Find where the given text appears and provide that cell's center as [X, Y] coordinate. 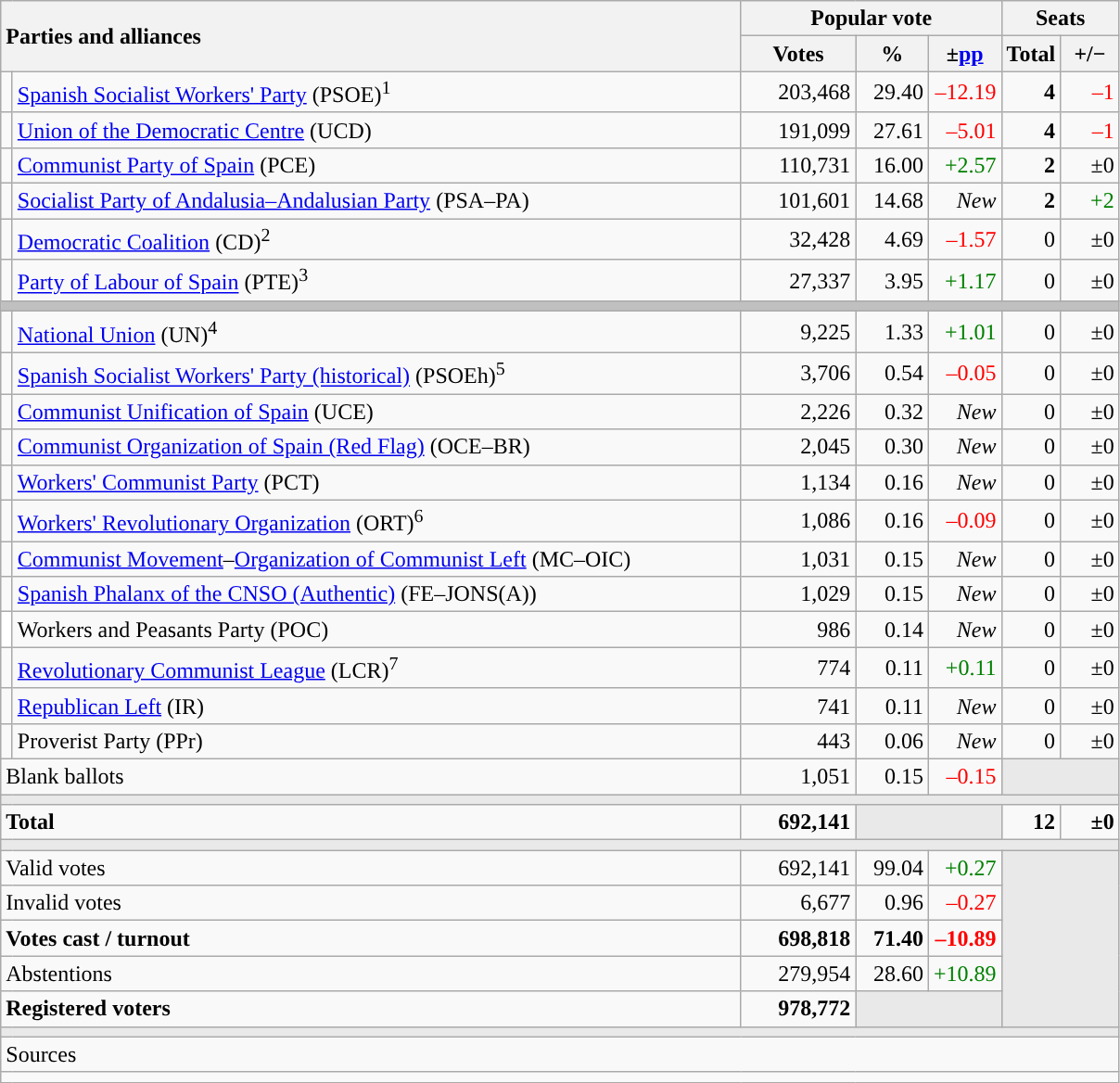
0.30 [892, 447]
±pp [964, 54]
+10.89 [964, 974]
Communist Organization of Spain (Red Flag) (OCE–BR) [376, 447]
+1.01 [964, 332]
–5.01 [964, 130]
0.96 [892, 903]
Socialist Party of Andalusia–Andalusian Party (PSA–PA) [376, 201]
1,086 [798, 521]
0.32 [892, 412]
986 [798, 630]
Blank ballots [371, 777]
Communist Party of Spain (PCE) [376, 165]
+0.27 [964, 868]
0.06 [892, 741]
Votes cast / turnout [371, 938]
Republican Left (IR) [376, 706]
99.04 [892, 868]
6,677 [798, 903]
–12.19 [964, 93]
–0.15 [964, 777]
2,045 [798, 447]
978,772 [798, 1009]
Abstentions [371, 974]
27,337 [798, 280]
Spanish Socialist Workers' Party (PSOE)1 [376, 93]
–0.09 [964, 521]
Workers and Peasants Party (POC) [376, 630]
2,226 [798, 412]
+2 [1090, 201]
1,051 [798, 777]
1,031 [798, 559]
+/− [1090, 54]
279,954 [798, 974]
9,225 [798, 332]
4.69 [892, 239]
Proverist Party (PPr) [376, 741]
698,818 [798, 938]
Communist Unification of Spain (UCE) [376, 412]
Registered voters [371, 1009]
Invalid votes [371, 903]
443 [798, 741]
Valid votes [371, 868]
Seats [1061, 19]
Democratic Coalition (CD)2 [376, 239]
191,099 [798, 130]
71.40 [892, 938]
Votes [798, 54]
741 [798, 706]
29.40 [892, 93]
Parties and alliances [371, 36]
3.95 [892, 280]
Party of Labour of Spain (PTE)3 [376, 280]
1,029 [798, 594]
32,428 [798, 239]
+0.11 [964, 668]
Spanish Socialist Workers' Party (historical) (PSOEh)5 [376, 373]
12 [1031, 822]
27.61 [892, 130]
+2.57 [964, 165]
–10.89 [964, 938]
1,134 [798, 482]
Revolutionary Communist League (LCR)7 [376, 668]
203,468 [798, 93]
National Union (UN)4 [376, 332]
28.60 [892, 974]
% [892, 54]
+1.17 [964, 280]
14.68 [892, 201]
Sources [560, 1054]
110,731 [798, 165]
Spanish Phalanx of the CNSO (Authentic) (FE–JONS(A)) [376, 594]
–0.27 [964, 903]
Union of the Democratic Centre (UCD) [376, 130]
0.14 [892, 630]
774 [798, 668]
3,706 [798, 373]
Workers' Communist Party (PCT) [376, 482]
Communist Movement–Organization of Communist Left (MC–OIC) [376, 559]
101,601 [798, 201]
–1.57 [964, 239]
0.54 [892, 373]
Workers' Revolutionary Organization (ORT)6 [376, 521]
Popular vote [872, 19]
–0.05 [964, 373]
1.33 [892, 332]
16.00 [892, 165]
